Capture the cell that displays the provided text and extract its [x, y] central coordinate. 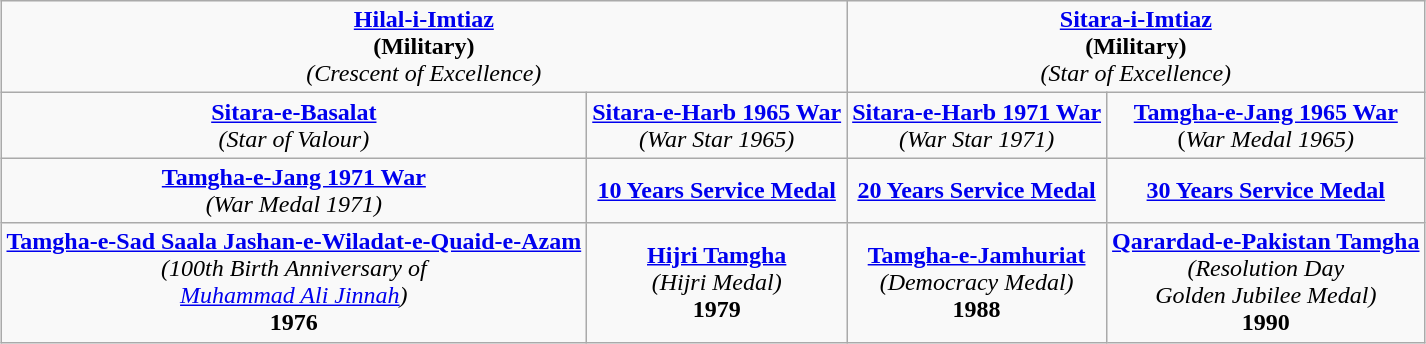
20 Years Service Medal [977, 190]
Tamgha-e-Jamhuriat(Democracy Medal)1988 [977, 282]
Sitara-e-Basalat(Star of Valour) [294, 126]
Sitara-i-Imtiaz(Military)(Star of Excellence) [1136, 47]
Tamgha-e-Jang 1971 War(War Medal 1971) [294, 190]
30 Years Service Medal [1266, 190]
10 Years Service Medal [717, 190]
Hijri Tamgha(Hijri Medal)1979 [717, 282]
Qarardad-e-Pakistan Tamgha(Resolution DayGolden Jubilee Medal)1990 [1266, 282]
Tamgha-e-Sad Saala Jashan-e-Wiladat-e-Quaid-e-Azam(100th Birth Anniversary ofMuhammad Ali Jinnah)1976 [294, 282]
Tamgha-e-Jang 1965 War(War Medal 1965) [1266, 126]
Sitara-e-Harb 1971 War(War Star 1971) [977, 126]
Hilal-i-Imtiaz(Military)(Crescent of Excellence) [424, 47]
Sitara-e-Harb 1965 War(War Star 1965) [717, 126]
